Provide the [X, Y] coordinate of the cell's center where the given text is located.  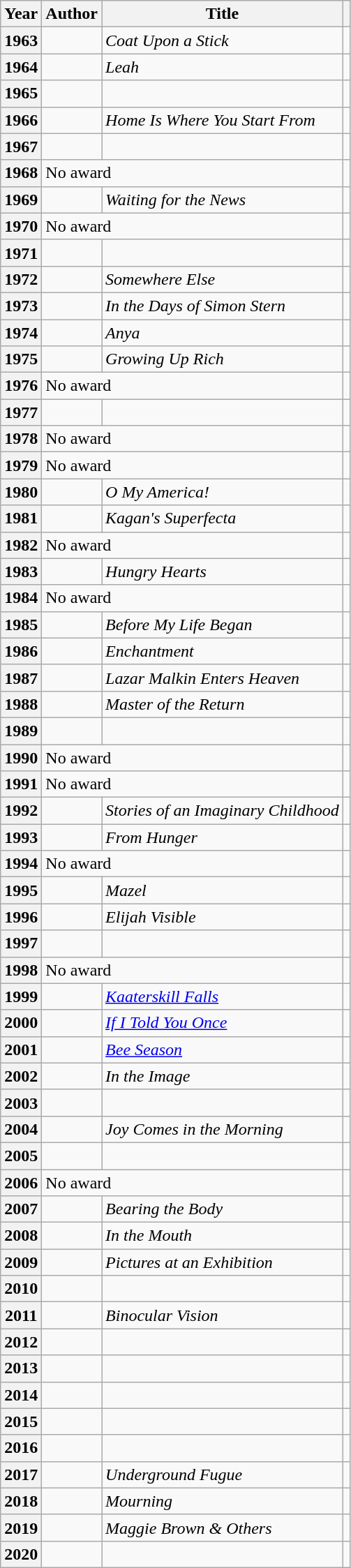
2009 [21, 1262]
Waiting for the News [223, 200]
Bearing the Body [223, 1209]
2000 [21, 1023]
1989 [21, 731]
Kagan's Superfecta [223, 518]
1972 [21, 279]
O My America! [223, 492]
1973 [21, 306]
1968 [21, 173]
2002 [21, 1076]
Home Is Where You Start From [223, 120]
1985 [21, 625]
1996 [21, 917]
Master of the Return [223, 704]
2013 [21, 1368]
2017 [21, 1474]
2018 [21, 1501]
Year [21, 14]
2008 [21, 1236]
1980 [21, 492]
1974 [21, 333]
1998 [21, 970]
2019 [21, 1528]
Joy Comes in the Morning [223, 1129]
1993 [21, 837]
2001 [21, 1050]
1990 [21, 757]
1997 [21, 943]
Title [223, 14]
1988 [21, 704]
In the Mouth [223, 1236]
1981 [21, 518]
2005 [21, 1156]
Before My Life Began [223, 625]
1970 [21, 226]
Mourning [223, 1501]
1982 [21, 545]
1987 [21, 678]
2015 [21, 1421]
In the Image [223, 1076]
1991 [21, 784]
Kaaterskill Falls [223, 996]
From Hunger [223, 837]
Leah [223, 67]
2003 [21, 1103]
1975 [21, 359]
1965 [21, 94]
1979 [21, 465]
Somewhere Else [223, 279]
Growing Up Rich [223, 359]
1994 [21, 864]
Underground Fugue [223, 1474]
2014 [21, 1395]
Elijah Visible [223, 917]
Coat Upon a Stick [223, 40]
1976 [21, 386]
2020 [21, 1554]
2010 [21, 1289]
Binocular Vision [223, 1315]
1984 [21, 598]
2007 [21, 1209]
1967 [21, 147]
Hungry Hearts [223, 572]
1995 [21, 890]
In the Days of Simon Stern [223, 306]
Pictures at an Exhibition [223, 1262]
Stories of an Imaginary Childhood [223, 811]
2004 [21, 1129]
1978 [21, 439]
1963 [21, 40]
2006 [21, 1183]
1999 [21, 996]
Author [72, 14]
1966 [21, 120]
Mazel [223, 890]
1977 [21, 412]
If I Told You Once [223, 1023]
2016 [21, 1448]
1986 [21, 651]
Maggie Brown & Others [223, 1528]
1992 [21, 811]
2011 [21, 1315]
2012 [21, 1342]
1969 [21, 200]
Anya [223, 333]
1971 [21, 253]
1964 [21, 67]
Lazar Malkin Enters Heaven [223, 678]
Enchantment [223, 651]
1983 [21, 572]
Bee Season [223, 1050]
